Pinpoint the cell where the given text exists, returning its [x, y] midpoint coordinate. 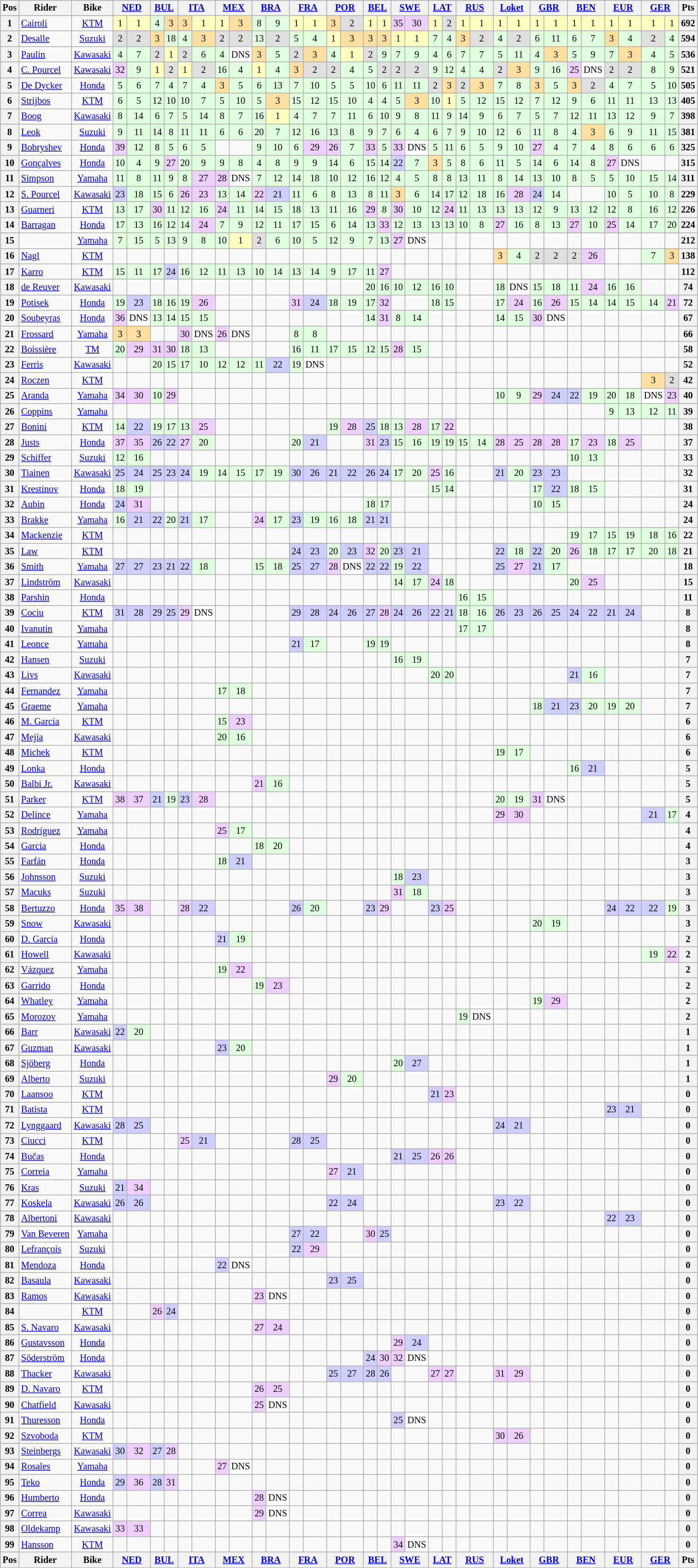
Thuresson [45, 1420]
95 [10, 1482]
Leonce [45, 644]
Guzman [45, 1048]
226 [688, 210]
46 [10, 722]
94 [10, 1467]
84 [10, 1312]
Brakke [45, 520]
75 [10, 1172]
59 [10, 924]
224 [688, 225]
398 [688, 117]
64 [10, 1001]
86 [10, 1343]
Szvoboda [45, 1436]
Macuks [45, 893]
62 [10, 970]
47 [10, 737]
Johnsson [45, 877]
Karro [45, 272]
Mejía [45, 737]
99 [10, 1544]
82 [10, 1281]
Aranda [45, 396]
381 [688, 132]
Desalle [45, 39]
81 [10, 1265]
56 [10, 877]
Graeme [45, 707]
Hansen [45, 660]
TM [92, 350]
Coppins [45, 411]
Garrido [45, 986]
Krestinov [45, 489]
de Reuver [45, 287]
325 [688, 148]
229 [688, 194]
Rodríguez [45, 831]
Vázquez [45, 970]
69 [10, 1079]
Bonini [45, 427]
521 [688, 70]
Whatley [45, 1001]
88 [10, 1374]
61 [10, 955]
44 [10, 691]
138 [688, 256]
505 [688, 85]
Tiainen [45, 474]
Fernandez [45, 691]
112 [688, 272]
Steinbergs [45, 1451]
Batista [45, 1110]
594 [688, 39]
Snow [45, 924]
Oldekamp [45, 1529]
Potisek [45, 303]
Soubeyras [45, 318]
Cociu [45, 613]
Paulin [45, 54]
D. García [45, 939]
Ferris [45, 365]
Alberto [45, 1079]
Barr [45, 1032]
83 [10, 1296]
41 [10, 644]
63 [10, 986]
Boog [45, 117]
Garcia [45, 846]
Ivanutin [45, 629]
Kras [45, 1188]
Cairoli [45, 24]
Lonka [45, 768]
Mendoza [45, 1265]
98 [10, 1529]
Teko [45, 1482]
Law [45, 551]
Bobryshev [45, 148]
Nagl [45, 256]
89 [10, 1390]
Correa [45, 1514]
96 [10, 1498]
D. Navaro [45, 1390]
51 [10, 800]
90 [10, 1405]
Roczen [45, 380]
49 [10, 768]
315 [688, 163]
Koskela [45, 1203]
78 [10, 1218]
57 [10, 893]
Bučas [45, 1157]
S. Navaro [45, 1327]
Parker [45, 800]
Delince [45, 815]
79 [10, 1234]
Hansson [45, 1544]
87 [10, 1358]
Schiffer [45, 458]
85 [10, 1327]
71 [10, 1110]
S. Pourcel [45, 194]
Basaula [45, 1281]
De Dycker [45, 85]
43 [10, 675]
536 [688, 54]
692 [688, 24]
80 [10, 1250]
Boissière [45, 350]
Rosales [45, 1467]
53 [10, 831]
Michek [45, 753]
405 [688, 101]
Justs [45, 443]
91 [10, 1420]
Correia [45, 1172]
92 [10, 1436]
Livs [45, 675]
Strijbos [45, 101]
Albertoni [45, 1218]
Frossard [45, 334]
Van Beveren [45, 1234]
Farfán [45, 861]
Lynggaard [45, 1125]
93 [10, 1451]
65 [10, 1017]
48 [10, 753]
Sjöberg [45, 1063]
C. Pourcel [45, 70]
Chatfield [45, 1405]
Guarneri [45, 210]
Balbi Jr. [45, 784]
68 [10, 1063]
70 [10, 1094]
45 [10, 707]
Smith [45, 567]
Laansoo [45, 1094]
Barragan [45, 225]
54 [10, 846]
Aubin [45, 505]
60 [10, 939]
Bertuzzo [45, 908]
Ramos [45, 1296]
Gonçalves [45, 163]
Gustavsson [45, 1343]
Leok [45, 132]
M. García [45, 722]
Howell [45, 955]
212 [688, 241]
77 [10, 1203]
Lindström [45, 582]
97 [10, 1514]
50 [10, 784]
73 [10, 1141]
311 [688, 178]
Parshin [45, 598]
Humberto [45, 1498]
Simpson [45, 178]
55 [10, 861]
Ciucci [45, 1141]
Lefrançois [45, 1250]
76 [10, 1188]
Morozov [45, 1017]
Thacker [45, 1374]
Söderström [45, 1358]
Mackenzie [45, 535]
